Pinpoint the cell where the given text exists, returning its (x, y) midpoint coordinate. 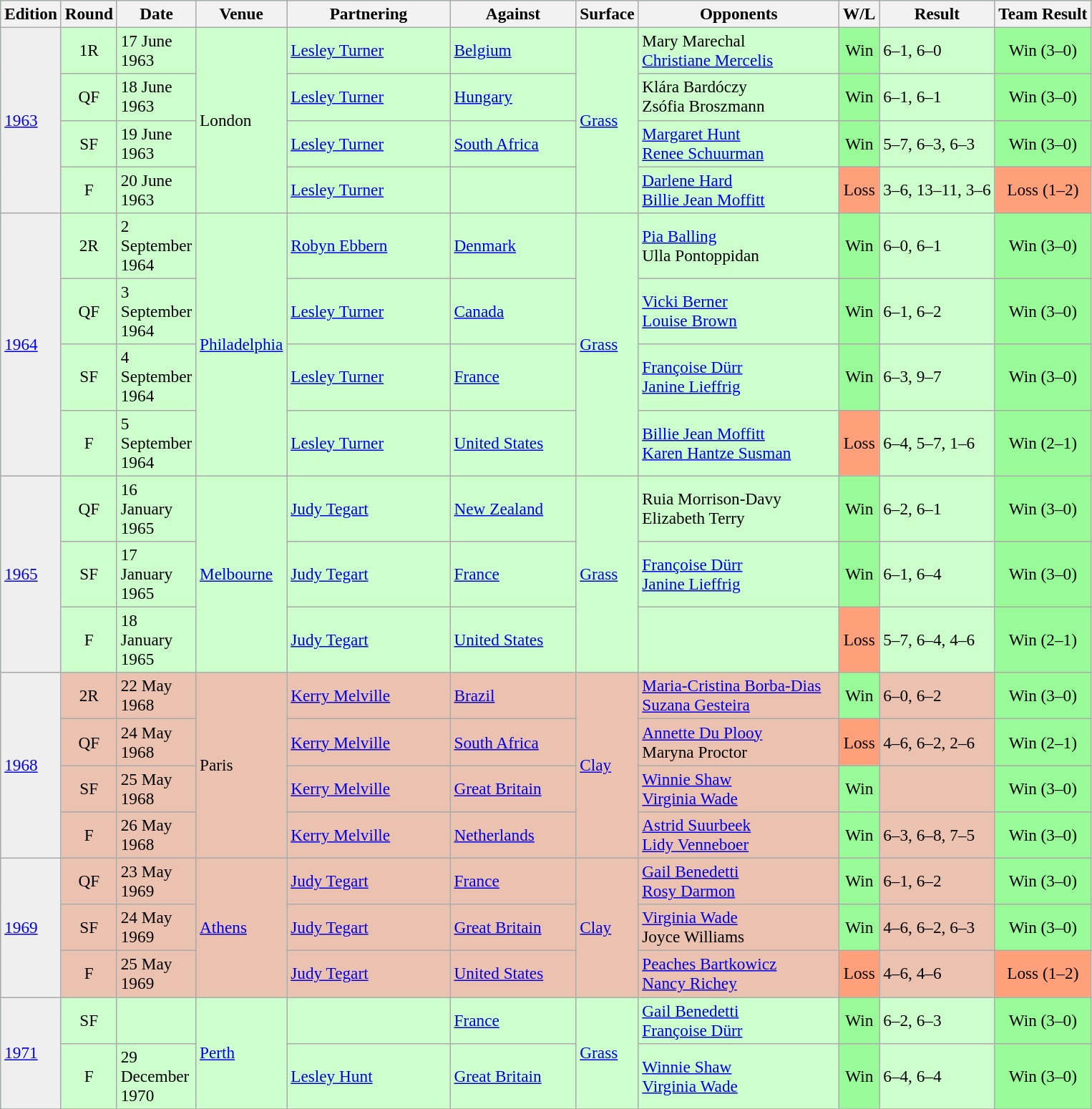
6–1, 6–4 (937, 574)
Venue (242, 14)
1968 (31, 766)
4–6, 6–2, 6–3 (937, 927)
W/L (859, 14)
Darlene Hard Billie Jean Moffitt (738, 189)
Perth (242, 1053)
Astrid Suurbeek Lidy Venneboer (738, 834)
26 May 1968 (156, 834)
17 June 1963 (156, 50)
Gail Benedetti Françoise Dürr (738, 1020)
16 January 1965 (156, 508)
Belgium (513, 50)
4–6, 4–6 (937, 973)
Lesley Hunt (369, 1076)
Athens (242, 927)
Paris (242, 766)
Denmark (513, 245)
Melbourne (242, 574)
6–2, 6–3 (937, 1020)
1971 (31, 1053)
2 September 1964 (156, 245)
1969 (31, 927)
Netherlands (513, 834)
6–0, 6–1 (937, 245)
25 May 1968 (156, 788)
Opponents (738, 14)
New Zealand (513, 508)
Vicki Berner Louise Brown (738, 311)
Ruia Morrison-Davy Elizabeth Terry (738, 508)
Against (513, 14)
Billie Jean Moffitt Karen Hantze Susman (738, 443)
Canada (513, 311)
Partnering (369, 14)
18 June 1963 (156, 97)
Gail Benedetti Rosy Darmon (738, 881)
4 September 1964 (156, 377)
Maria-Cristina Borba-Dias Suzana Gesteira (738, 695)
Result (937, 14)
Robyn Ebbern (369, 245)
Date (156, 14)
5–7, 6–4, 4–6 (937, 640)
6–3, 6–8, 7–5 (937, 834)
23 May 1969 (156, 881)
Annette Du Plooy Maryna Proctor (738, 741)
Brazil (513, 695)
Peaches Bartkowicz Nancy Richey (738, 973)
1965 (31, 574)
3–6, 13–11, 3–6 (937, 189)
Round (89, 14)
22 May 1968 (156, 695)
17 January 1965 (156, 574)
6–3, 9–7 (937, 377)
Klára Bardóczy Zsófia Broszmann (738, 97)
4–6, 6–2, 2–6 (937, 741)
Virginia Wade Joyce Williams (738, 927)
Philadelphia (242, 343)
6–0, 6–2 (937, 695)
3 September 1964 (156, 311)
6–1, 6–1 (937, 97)
18 January 1965 (156, 640)
6–4, 5–7, 1–6 (937, 443)
1964 (31, 343)
Team Result (1043, 14)
Edition (31, 14)
Surface (607, 14)
1R (89, 50)
29 December 1970 (156, 1076)
5–7, 6–3, 6–3 (937, 143)
6–4, 6–4 (937, 1076)
6–1, 6–0 (937, 50)
London (242, 120)
20 June 1963 (156, 189)
Margaret Hunt Renee Schuurman (738, 143)
25 May 1969 (156, 973)
Pia Balling Ulla Pontoppidan (738, 245)
6–2, 6–1 (937, 508)
Mary Marechal Christiane Mercelis (738, 50)
5 September 1964 (156, 443)
24 May 1969 (156, 927)
19 June 1963 (156, 143)
24 May 1968 (156, 741)
1963 (31, 120)
Hungary (513, 97)
